Output the [X, Y] coordinate of the center of the cell containing the given text.  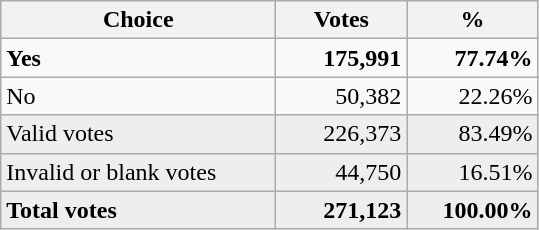
16.51% [472, 172]
77.74% [472, 58]
226,373 [342, 134]
100.00% [472, 210]
22.26% [472, 96]
50,382 [342, 96]
Yes [138, 58]
Votes [342, 20]
% [472, 20]
175,991 [342, 58]
Choice [138, 20]
Invalid or blank votes [138, 172]
Total votes [138, 210]
No [138, 96]
44,750 [342, 172]
Valid votes [138, 134]
271,123 [342, 210]
83.49% [472, 134]
